Capture the cell that displays the provided text and extract its [x, y] central coordinate. 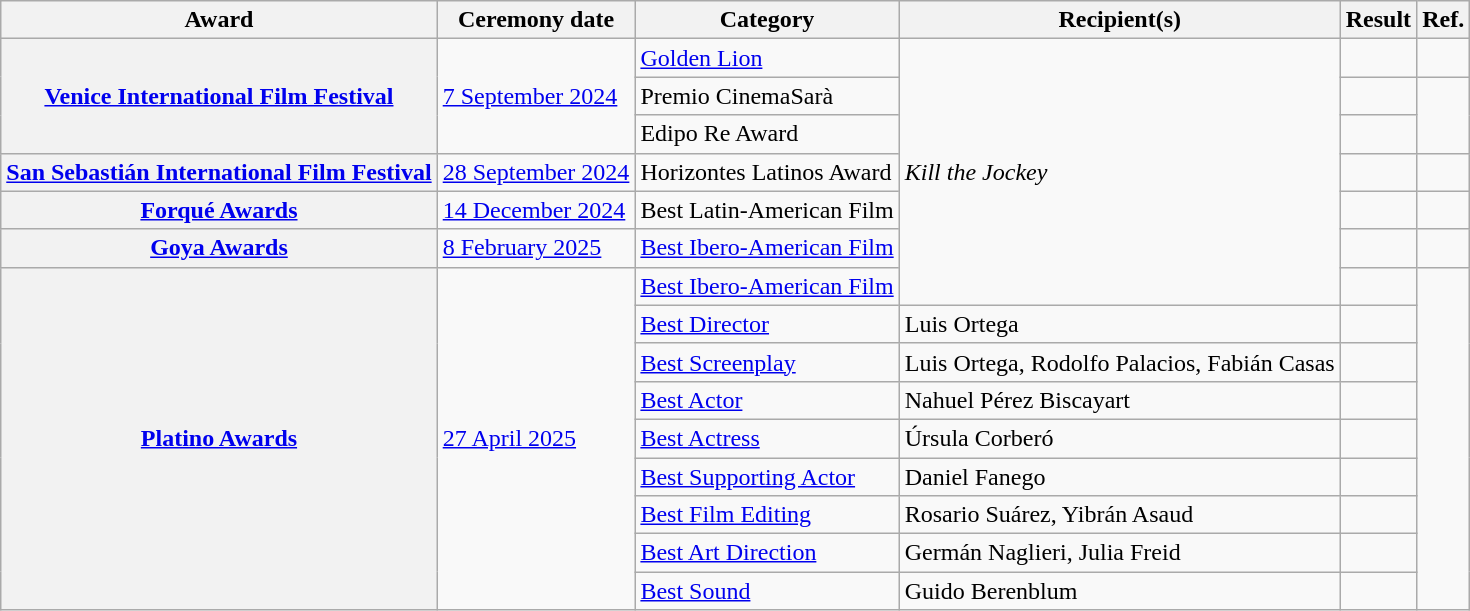
8 February 2025 [536, 248]
Germán Naglieri, Julia Freid [1120, 553]
Goya Awards [219, 248]
Venice International Film Festival [219, 96]
Horizontes Latinos Award [767, 172]
Golden Lion [767, 58]
Forqué Awards [219, 210]
Edipo Re Award [767, 134]
Kill the Jockey [1120, 172]
Award [219, 20]
Ceremony date [536, 20]
Best Film Editing [767, 515]
Luis Ortega [1120, 324]
Luis Ortega, Rodolfo Palacios, Fabián Casas [1120, 362]
Platino Awards [219, 438]
Best Screenplay [767, 362]
Guido Berenblum [1120, 591]
Best Supporting Actor [767, 477]
14 December 2024 [536, 210]
7 September 2024 [536, 96]
Daniel Fanego [1120, 477]
Best Art Direction [767, 553]
Úrsula Corberó [1120, 438]
Best Sound [767, 591]
Best Director [767, 324]
28 September 2024 [536, 172]
Best Actress [767, 438]
Nahuel Pérez Biscayart [1120, 400]
Rosario Suárez, Yibrán Asaud [1120, 515]
Best Latin-American Film [767, 210]
27 April 2025 [536, 438]
San Sebastián International Film Festival [219, 172]
Recipient(s) [1120, 20]
Category [767, 20]
Best Actor [767, 400]
Ref. [1444, 20]
Premio CinemaSarà [767, 96]
Result [1378, 20]
